For the text-containing cell, return its midpoint in (x, y) coordinate format. 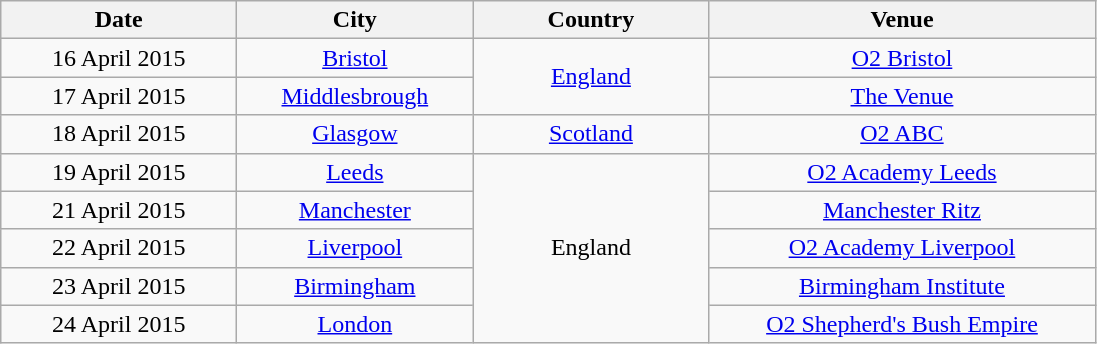
The Venue (902, 96)
24 April 2015 (119, 324)
Venue (902, 20)
Glasgow (355, 134)
Bristol (355, 58)
Middlesbrough (355, 96)
Manchester Ritz (902, 210)
O2 Bristol (902, 58)
O2 Academy Leeds (902, 172)
16 April 2015 (119, 58)
Birmingham (355, 286)
21 April 2015 (119, 210)
Birmingham Institute (902, 286)
Manchester (355, 210)
Scotland (591, 134)
City (355, 20)
O2 Shepherd's Bush Empire (902, 324)
London (355, 324)
Date (119, 20)
18 April 2015 (119, 134)
22 April 2015 (119, 248)
23 April 2015 (119, 286)
17 April 2015 (119, 96)
19 April 2015 (119, 172)
Leeds (355, 172)
O2 Academy Liverpool (902, 248)
Country (591, 20)
Liverpool (355, 248)
O2 ABC (902, 134)
